Detect which cell encompasses the target text, then output its [X, Y] center coordinate. 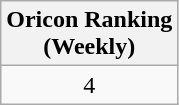
4 [90, 85]
Oricon Ranking(Weekly) [90, 34]
